Output the (X, Y) coordinate of the center of the cell containing the given text.  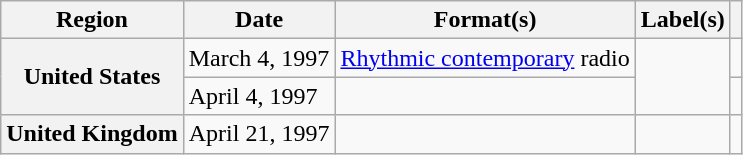
United Kingdom (92, 134)
Label(s) (682, 20)
April 21, 1997 (259, 134)
United States (92, 77)
Region (92, 20)
March 4, 1997 (259, 58)
April 4, 1997 (259, 96)
Rhythmic contemporary radio (485, 58)
Format(s) (485, 20)
Date (259, 20)
